Return (X, Y) of the center of cell containing provided text 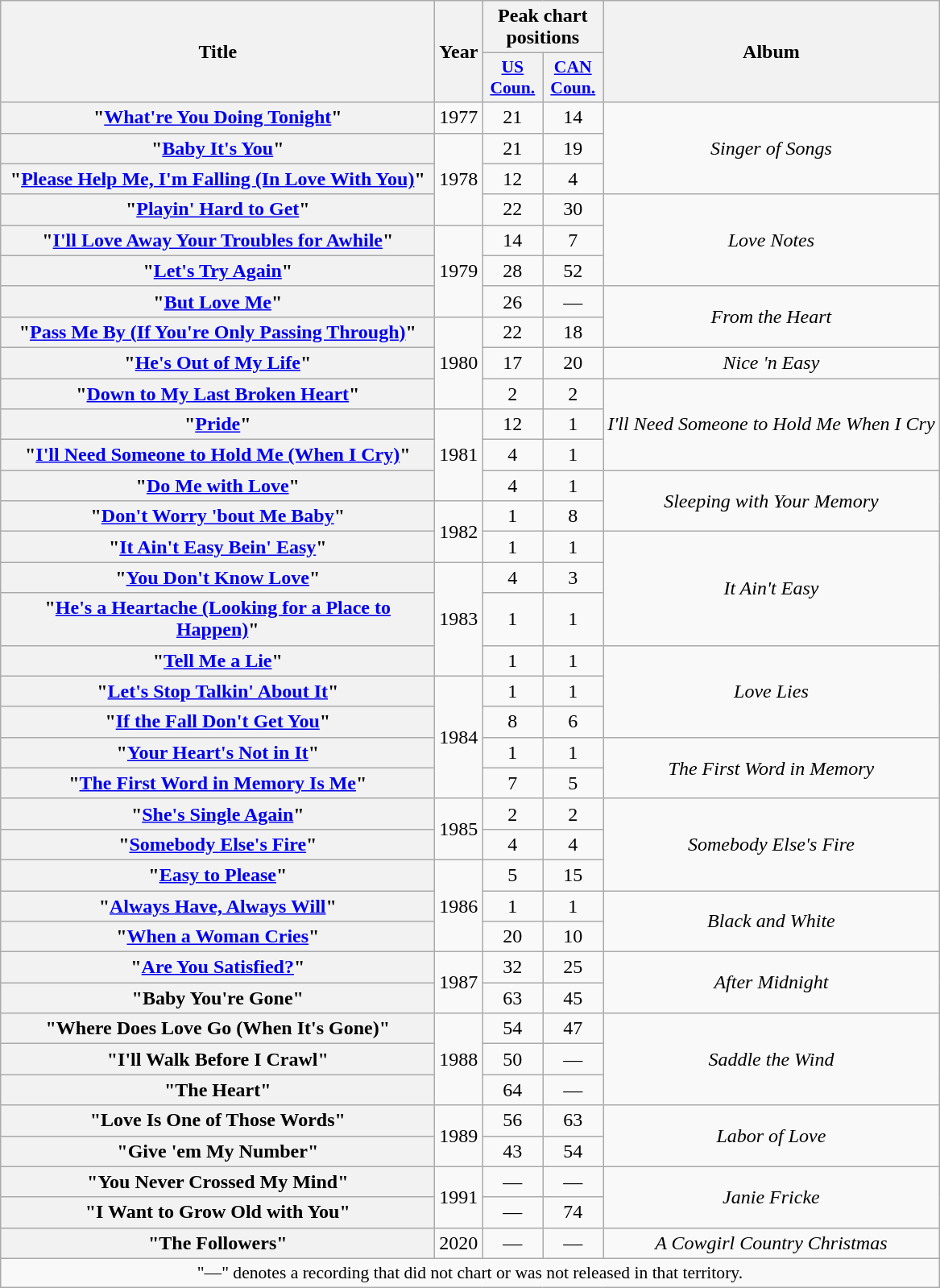
2020 (459, 1243)
"Pass Me By (If You're Only Passing Through)" (217, 332)
It Ain't Easy (772, 588)
1979 (459, 271)
1989 (459, 1136)
"I'll Need Someone to Hold Me (When I Cry)" (217, 455)
1980 (459, 362)
A Cowgirl Country Christmas (772, 1243)
"Baby It's You" (217, 148)
43 (512, 1151)
"He's a Heartache (Looking for a Place toHappen)" (217, 619)
26 (512, 301)
1985 (459, 829)
47 (574, 1029)
"The Followers" (217, 1243)
"I'll Love Away Your Troubles for Awhile" (217, 240)
"Tell Me a Lie" (217, 661)
"I'll Walk Before I Crawl" (217, 1059)
50 (512, 1059)
Labor of Love (772, 1136)
"Pride" (217, 425)
"It Ain't Easy Bein' Easy" (217, 547)
10 (574, 937)
28 (512, 271)
1978 (459, 179)
74 (574, 1212)
"He's Out of My Life" (217, 362)
25 (574, 967)
"Let's Stop Talkin' About It" (217, 691)
"Easy to Please" (217, 875)
"The Heart" (217, 1090)
15 (574, 875)
Singer of Songs (772, 148)
Somebody Else's Fire (772, 844)
The First Word in Memory (772, 768)
19 (574, 148)
After Midnight (772, 983)
3 (574, 578)
"Don't Worry 'bout Me Baby" (217, 516)
1988 (459, 1059)
"When a Woman Cries" (217, 937)
"Let's Try Again" (217, 271)
"Where Does Love Go (When It's Gone)" (217, 1029)
"Always Have, Always Will" (217, 906)
Love Notes (772, 240)
From the Heart (772, 317)
Love Lies (772, 691)
"What're You Doing Tonight" (217, 118)
USCoun. (512, 77)
"Somebody Else's Fire" (217, 844)
1986 (459, 905)
56 (512, 1120)
"Are You Satisfied?" (217, 967)
"The First Word in Memory Is Me" (217, 783)
"Baby You're Gone" (217, 998)
1983 (459, 619)
I'll Need Someone to Hold Me When I Cry (772, 425)
"She's Single Again" (217, 814)
Peak chartpositions (543, 27)
"But Love Me" (217, 301)
"Do Me with Love" (217, 486)
30 (574, 209)
"Give 'em My Number" (217, 1151)
Nice 'n Easy (772, 362)
1984 (459, 737)
Janie Fricke (772, 1197)
Title (217, 52)
32 (512, 967)
64 (512, 1090)
"Your Heart's Not in It" (217, 752)
"If the Fall Don't Get You" (217, 722)
Black and White (772, 921)
Year (459, 52)
"Down to My Last Broken Heart" (217, 394)
"I Want to Grow Old with You" (217, 1212)
"—" denotes a recording that did not chart or was not released in that territory. (470, 1273)
CANCoun. (574, 77)
1987 (459, 983)
1982 (459, 532)
1977 (459, 118)
"Playin' Hard to Get" (217, 209)
18 (574, 332)
"Love Is One of Those Words" (217, 1120)
52 (574, 271)
"You Never Crossed My Mind" (217, 1182)
Album (772, 52)
6 (574, 722)
45 (574, 998)
1991 (459, 1197)
"Please Help Me, I'm Falling (In Love With You)" (217, 179)
1981 (459, 455)
Saddle the Wind (772, 1059)
"You Don't Know Love" (217, 578)
Sleeping with Your Memory (772, 501)
17 (512, 362)
